Locate the cell with the specified text and output its (X, Y) center coordinate. 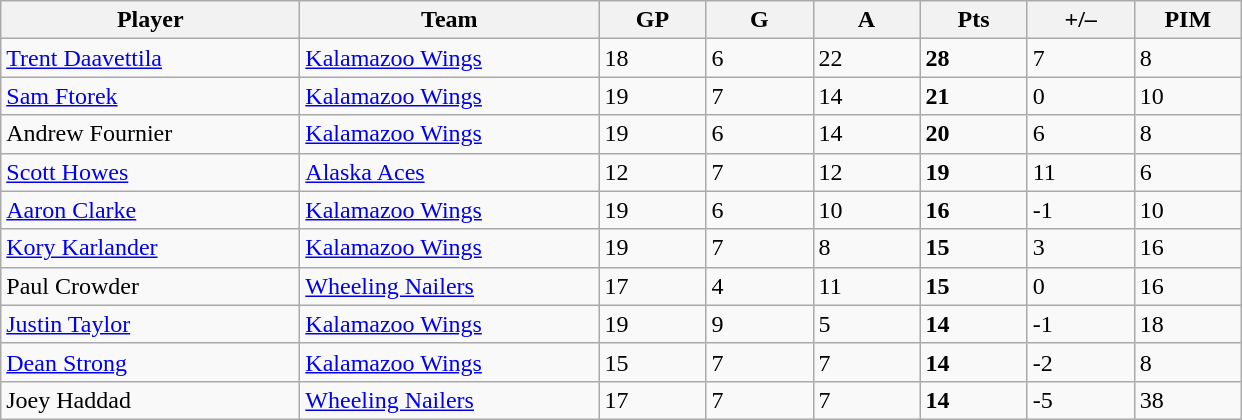
Kory Karlander (150, 248)
Pts (974, 20)
-2 (1080, 362)
4 (760, 286)
Andrew Fournier (150, 134)
GP (652, 20)
+/– (1080, 20)
22 (866, 58)
-5 (1080, 400)
20 (974, 134)
Dean Strong (150, 362)
A (866, 20)
Team (450, 20)
Joey Haddad (150, 400)
Trent Daavettila (150, 58)
28 (974, 58)
38 (1188, 400)
21 (974, 96)
G (760, 20)
PIM (1188, 20)
Alaska Aces (450, 172)
9 (760, 324)
5 (866, 324)
Player (150, 20)
Aaron Clarke (150, 210)
Sam Ftorek (150, 96)
3 (1080, 248)
Scott Howes (150, 172)
Paul Crowder (150, 286)
Justin Taylor (150, 324)
